Detect which cell encompasses the target text, then output its [x, y] center coordinate. 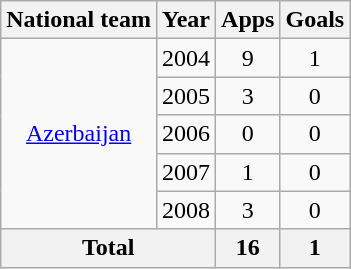
Azerbaijan [79, 134]
2008 [186, 210]
Apps [248, 20]
National team [79, 20]
16 [248, 248]
2006 [186, 134]
Goals [315, 20]
2004 [186, 58]
2007 [186, 172]
2005 [186, 96]
Year [186, 20]
9 [248, 58]
Total [108, 248]
